Determine the [x, y] coordinate at the center of the cell enclosing the given text.  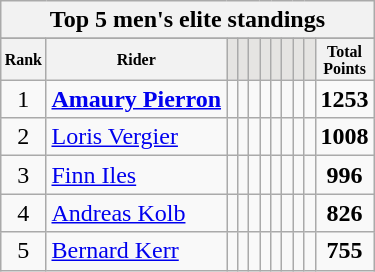
826 [344, 213]
1 [24, 99]
Rank [24, 60]
Finn Iles [136, 175]
4 [24, 213]
TotalPoints [344, 60]
996 [344, 175]
5 [24, 251]
Andreas Kolb [136, 213]
Bernard Kerr [136, 251]
1008 [344, 137]
3 [24, 175]
1253 [344, 99]
Loris Vergier [136, 137]
Rider [136, 60]
Top 5 men's elite standings [188, 20]
755 [344, 251]
2 [24, 137]
Amaury Pierron [136, 99]
